Return (x, y) of the center of cell containing provided text 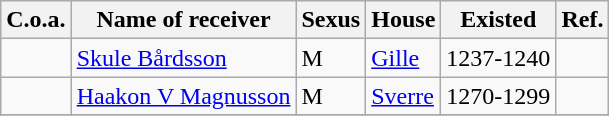
Ref. (582, 20)
Sexus (331, 20)
Skule Bårdsson (184, 58)
Sverre (404, 96)
House (404, 20)
1270-1299 (498, 96)
Gille (404, 58)
Existed (498, 20)
Haakon V Magnusson (184, 96)
C.o.a. (36, 20)
Name of receiver (184, 20)
1237-1240 (498, 58)
